Output the (x, y) coordinate of the center of the cell containing the given text.  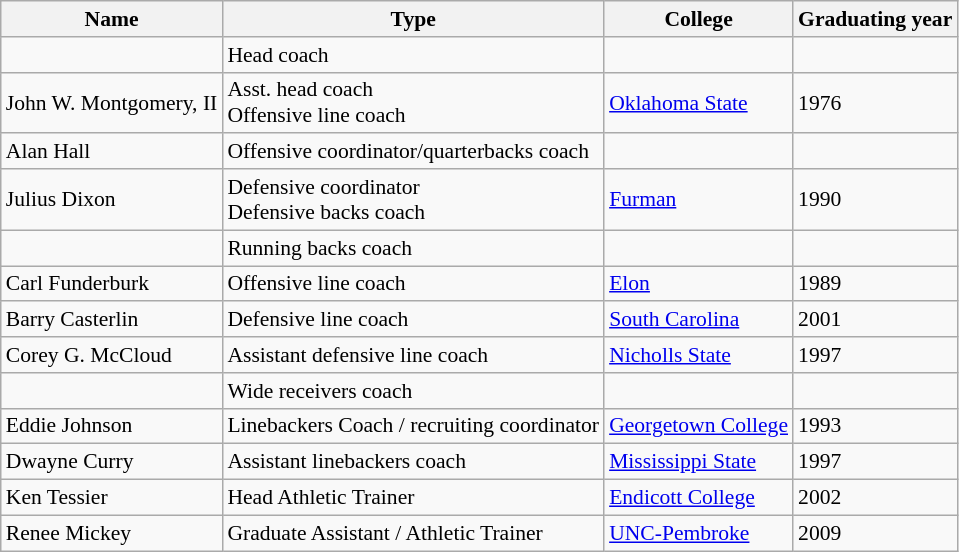
Eddie Johnson (112, 426)
Offensive line coach (413, 284)
College (698, 19)
Georgetown College (698, 426)
Corey G. McCloud (112, 355)
Nicholls State (698, 355)
South Carolina (698, 320)
Offensive coordinator/quarterbacks coach (413, 152)
1989 (875, 284)
Running backs coach (413, 248)
Wide receivers coach (413, 391)
1976 (875, 102)
2009 (875, 533)
1990 (875, 200)
UNC-Pembroke (698, 533)
Head Athletic Trainer (413, 498)
Graduate Assistant / Athletic Trainer (413, 533)
2002 (875, 498)
Defensive line coach (413, 320)
Defensive coordinator Defensive backs coach (413, 200)
Carl Funderburk (112, 284)
Type (413, 19)
Oklahoma State (698, 102)
Ken Tessier (112, 498)
Mississippi State (698, 462)
Linebackers Coach / recruiting coordinator (413, 426)
Alan Hall (112, 152)
1993 (875, 426)
Elon (698, 284)
Head coach (413, 55)
Barry Casterlin (112, 320)
Endicott College (698, 498)
Name (112, 19)
Dwayne Curry (112, 462)
Graduating year (875, 19)
Julius Dixon (112, 200)
Renee Mickey (112, 533)
John W. Montgomery, II (112, 102)
Assistant defensive line coach (413, 355)
Assistant linebackers coach (413, 462)
Asst. head coachOffensive line coach (413, 102)
2001 (875, 320)
Furman (698, 200)
